Determine the (x, y) coordinate at the center of the cell enclosing the given text.  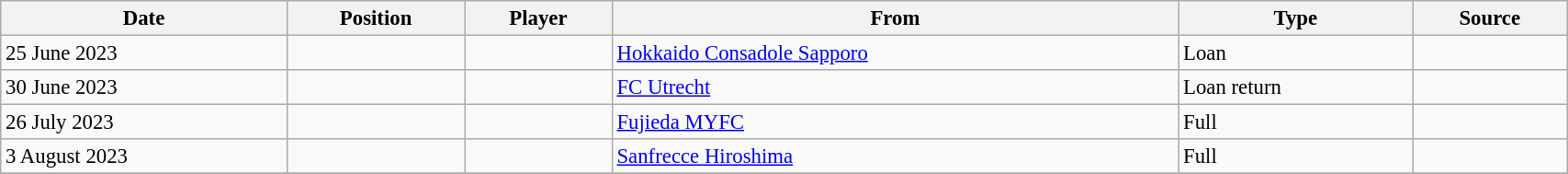
Type (1295, 18)
25 June 2023 (144, 53)
Player (538, 18)
Date (144, 18)
Fujieda MYFC (895, 122)
From (895, 18)
3 August 2023 (144, 157)
FC Utrecht (895, 87)
Loan return (1295, 87)
Position (375, 18)
Source (1490, 18)
26 July 2023 (144, 122)
Hokkaido Consadole Sapporo (895, 53)
30 June 2023 (144, 87)
Sanfrecce Hiroshima (895, 157)
Loan (1295, 53)
